Search for the cell housing the specified text and yield its [x, y] center coordinate. 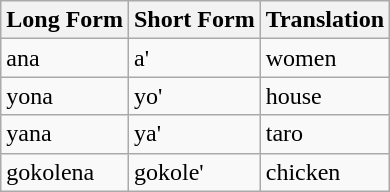
women [324, 58]
a' [194, 58]
Translation [324, 20]
chicken [324, 172]
yona [65, 96]
house [324, 96]
ya' [194, 134]
Long Form [65, 20]
yo' [194, 96]
yana [65, 134]
ana [65, 58]
taro [324, 134]
Short Form [194, 20]
gokolena [65, 172]
gokole' [194, 172]
